Return [x, y] of the center of cell containing provided text 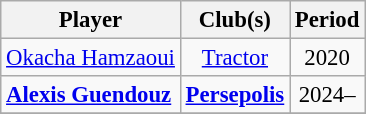
Club(s) [234, 20]
Okacha Hamzaoui [90, 58]
Player [90, 20]
Persepolis [234, 95]
Tractor [234, 58]
2020 [328, 58]
Period [328, 20]
Alexis Guendouz [90, 95]
2024– [328, 95]
